Return (x, y) of the center of cell containing provided text 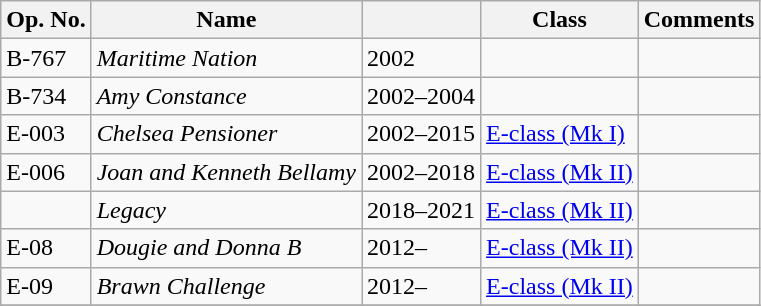
E-003 (46, 134)
2018–2021 (422, 210)
2002–2018 (422, 172)
Comments (699, 20)
Amy Constance (226, 96)
Name (226, 20)
2002–2015 (422, 134)
Maritime Nation (226, 58)
B-767 (46, 58)
E-class (Mk I) (560, 134)
2002–2004 (422, 96)
E-08 (46, 248)
Joan and Kenneth Bellamy (226, 172)
Class (560, 20)
E-006 (46, 172)
2002 (422, 58)
Dougie and Donna B (226, 248)
Brawn Challenge (226, 286)
E-09 (46, 286)
Chelsea Pensioner (226, 134)
Op. No. (46, 20)
Legacy (226, 210)
B-734 (46, 96)
